Provide the [X, Y] coordinate of the cell's center where the given text is located.  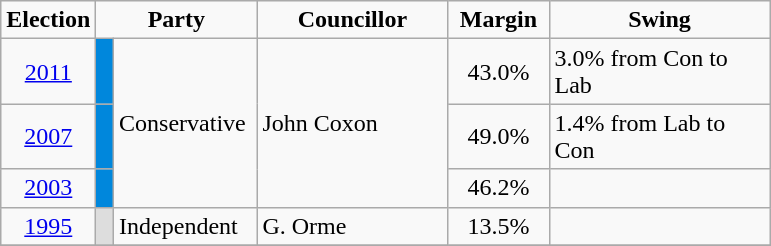
1995 [48, 226]
G. Orme [352, 226]
Party [176, 20]
1.4% from Lab to Con [660, 136]
2003 [48, 188]
3.0% from Con to Lab [660, 72]
John Coxon [352, 123]
13.5% [498, 226]
Margin [498, 20]
2011 [48, 72]
Independent [186, 226]
Conservative [186, 123]
46.2% [498, 188]
43.0% [498, 72]
Councillor [352, 20]
49.0% [498, 136]
Swing [660, 20]
2007 [48, 136]
Election [48, 20]
